Pinpoint the cell where the given text exists, returning its (x, y) midpoint coordinate. 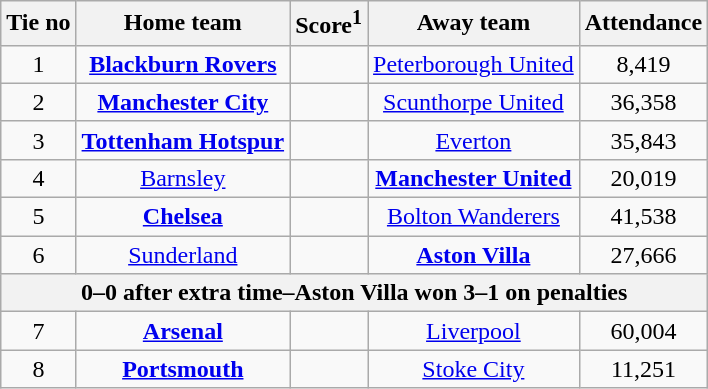
Peterborough United (474, 64)
41,538 (643, 217)
Everton (474, 140)
Arsenal (183, 331)
Sunderland (183, 255)
Chelsea (183, 217)
3 (38, 140)
Home team (183, 24)
Barnsley (183, 178)
Blackburn Rovers (183, 64)
Portsmouth (183, 369)
Tie no (38, 24)
8,419 (643, 64)
6 (38, 255)
Tottenham Hotspur (183, 140)
Away team (474, 24)
Scunthorpe United (474, 102)
5 (38, 217)
36,358 (643, 102)
20,019 (643, 178)
Stoke City (474, 369)
2 (38, 102)
Liverpool (474, 331)
4 (38, 178)
7 (38, 331)
Aston Villa (474, 255)
Manchester United (474, 178)
0–0 after extra time–Aston Villa won 3–1 on penalties (354, 293)
60,004 (643, 331)
Bolton Wanderers (474, 217)
Manchester City (183, 102)
8 (38, 369)
1 (38, 64)
27,666 (643, 255)
11,251 (643, 369)
Score1 (329, 24)
35,843 (643, 140)
Attendance (643, 24)
